Return (X, Y) of the center of cell containing provided text 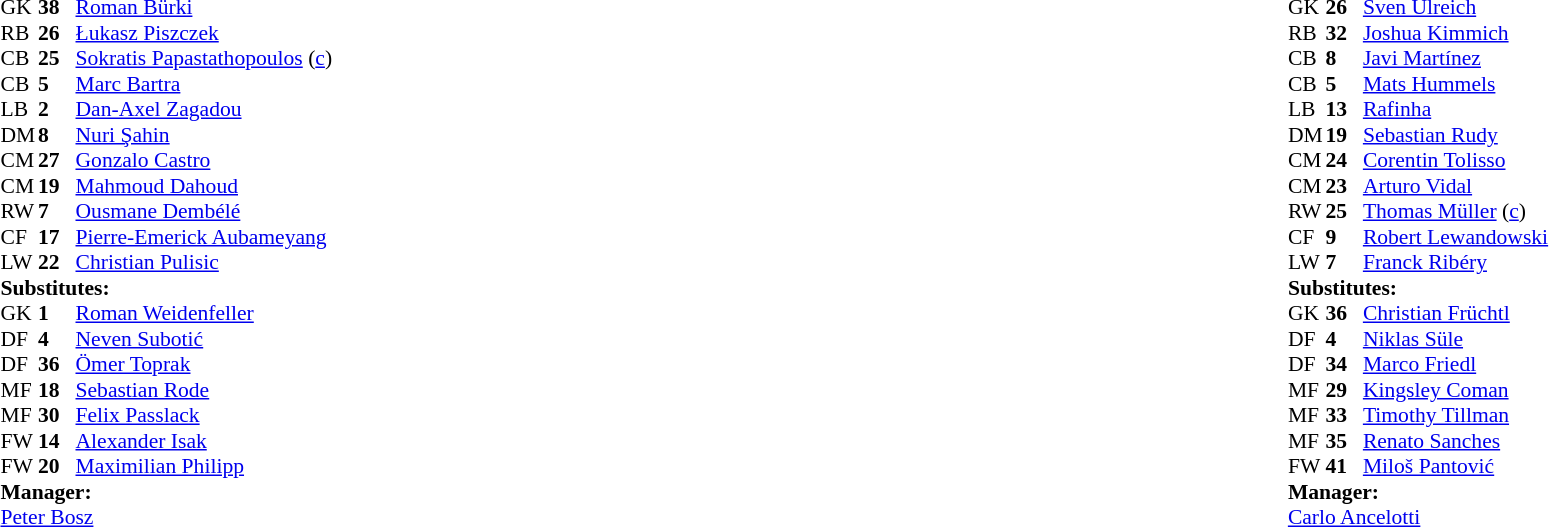
Christian Früchtl (1456, 313)
Pierre-Emerick Aubameyang (204, 237)
Rafinha (1456, 109)
18 (57, 390)
Franck Ribéry (1456, 263)
Neven Subotić (204, 339)
23 (1344, 186)
Maximilian Philipp (204, 467)
Felix Passlack (204, 415)
32 (1344, 33)
22 (57, 263)
29 (1344, 390)
Marco Friedl (1456, 365)
26 (57, 33)
41 (1344, 467)
Marc Bartra (204, 84)
Javi Martínez (1456, 59)
17 (57, 237)
Thomas Müller (c) (1456, 211)
Gonzalo Castro (204, 161)
Sebastian Rode (204, 390)
Corentin Tolisso (1456, 161)
Joshua Kimmich (1456, 33)
35 (1344, 441)
Renato Sanches (1456, 441)
Mats Hummels (1456, 84)
1 (57, 313)
Nuri Şahin (204, 135)
34 (1344, 365)
Kingsley Coman (1456, 390)
Miloš Pantović (1456, 467)
30 (57, 415)
Sokratis Papastathopoulos (c) (204, 59)
Łukasz Piszczek (204, 33)
27 (57, 161)
Mahmoud Dahoud (204, 186)
20 (57, 467)
Ousmane Dembélé (204, 211)
Sebastian Rudy (1456, 135)
Alexander Isak (204, 441)
9 (1344, 237)
Dan-Axel Zagadou (204, 109)
Christian Pulisic (204, 263)
24 (1344, 161)
Timothy Tillman (1456, 415)
33 (1344, 415)
13 (1344, 109)
Niklas Süle (1456, 339)
Robert Lewandowski (1456, 237)
2 (57, 109)
14 (57, 441)
Arturo Vidal (1456, 186)
Roman Weidenfeller (204, 313)
Ömer Toprak (204, 365)
